Capture the cell that displays the provided text and extract its [x, y] central coordinate. 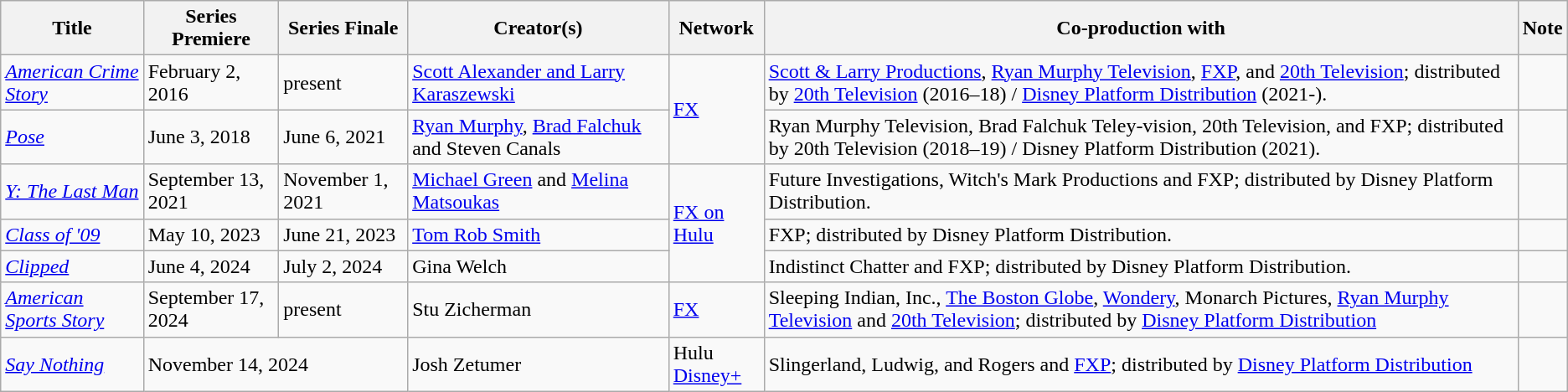
Slingerland, Ludwig, and Rogers and FXP; distributed by Disney Platform Distribution [1141, 364]
Pose [72, 137]
Josh Zetumer [539, 364]
Say Nothing [72, 364]
Michael Green and Melina Matsoukas [539, 191]
November 14, 2024 [275, 364]
February 2, 2016 [211, 82]
July 2, 2024 [343, 266]
American Sports Story [72, 310]
HuluDisney+ [716, 364]
American Crime Story [72, 82]
Ryan Murphy, Brad Falchuk and Steven Canals [539, 137]
Network [716, 28]
Creator(s) [539, 28]
Gina Welch [539, 266]
September 13, 2021 [211, 191]
Note [1543, 28]
Class of '09 [72, 235]
June 6, 2021 [343, 137]
Tom Rob Smith [539, 235]
June 3, 2018 [211, 137]
FXP; distributed by Disney Platform Distribution. [1141, 235]
Clipped [72, 266]
May 10, 2023 [211, 235]
Title [72, 28]
Series Finale [343, 28]
FX on Hulu [716, 223]
June 4, 2024 [211, 266]
Scott Alexander and Larry Karaszewski [539, 82]
June 21, 2023 [343, 235]
Y: The Last Man [72, 191]
Co-production with [1141, 28]
Indistinct Chatter and FXP; distributed by Disney Platform Distribution. [1141, 266]
September 17, 2024 [211, 310]
Stu Zicherman [539, 310]
November 1, 2021 [343, 191]
Series Premiere [211, 28]
Future Investigations, Witch's Mark Productions and FXP; distributed by Disney Platform Distribution. [1141, 191]
